Provide the (X, Y) coordinate of the cell's center where the given text is located.  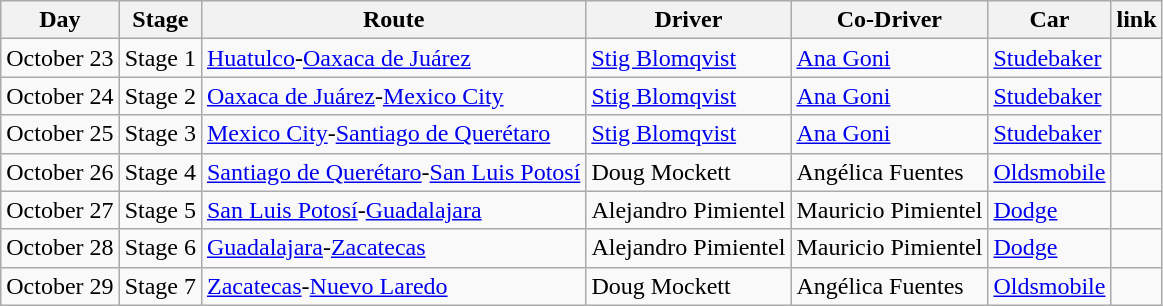
Driver (688, 20)
October 24 (60, 96)
October 28 (60, 248)
Route (393, 20)
Day (60, 20)
Co-Driver (890, 20)
Oaxaca de Juárez-Mexico City (393, 96)
San Luis Potosí-Guadalajara (393, 210)
Stage 6 (160, 248)
Stage 7 (160, 286)
October 23 (60, 58)
Stage 2 (160, 96)
Guadalajara-Zacatecas (393, 248)
Stage 5 (160, 210)
Mexico City-Santiago de Querétaro (393, 134)
Stage 3 (160, 134)
Zacatecas-Nuevo Laredo (393, 286)
October 26 (60, 172)
Stage 4 (160, 172)
Santiago de Querétaro-San Luis Potosí (393, 172)
link (1136, 20)
Stage 1 (160, 58)
Huatulco-Oaxaca de Juárez (393, 58)
Stage (160, 20)
October 25 (60, 134)
October 29 (60, 286)
October 27 (60, 210)
Car (1050, 20)
